Return [X, Y] of the center of cell containing provided text 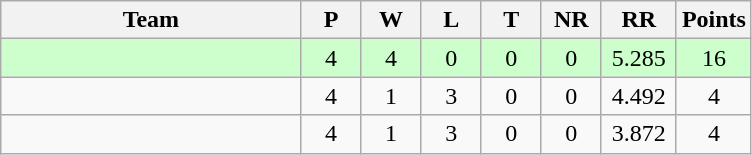
W [391, 20]
16 [714, 58]
NR [571, 20]
3.872 [638, 134]
P [331, 20]
T [511, 20]
Team [151, 20]
5.285 [638, 58]
Points [714, 20]
RR [638, 20]
L [451, 20]
4.492 [638, 96]
